Return [X, Y] of the center of cell containing provided text 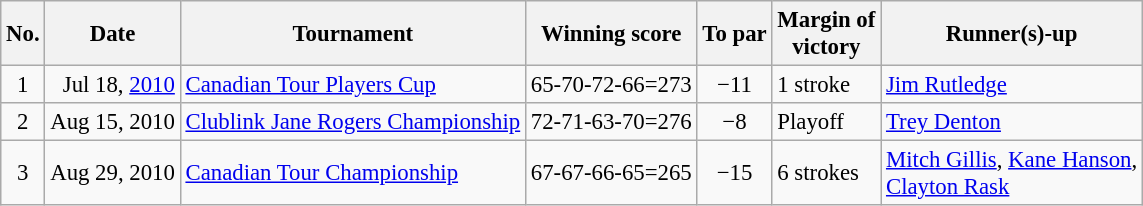
−8 [734, 122]
Aug 15, 2010 [112, 122]
No. [23, 34]
6 strokes [826, 174]
Playoff [826, 122]
Aug 29, 2010 [112, 174]
2 [23, 122]
Clublink Jane Rogers Championship [352, 122]
Runner(s)-up [1012, 34]
72-71-63-70=276 [611, 122]
Mitch Gillis, Kane Hanson, Clayton Rask [1012, 174]
Tournament [352, 34]
Winning score [611, 34]
−15 [734, 174]
3 [23, 174]
Canadian Tour Players Cup [352, 85]
−11 [734, 85]
To par [734, 34]
67-67-66-65=265 [611, 174]
1 [23, 85]
Margin ofvictory [826, 34]
Canadian Tour Championship [352, 174]
Jim Rutledge [1012, 85]
Jul 18, 2010 [112, 85]
65-70-72-66=273 [611, 85]
Date [112, 34]
1 stroke [826, 85]
Trey Denton [1012, 122]
